Extract the (X, Y) coordinate from the center of the cell holding the provided text.  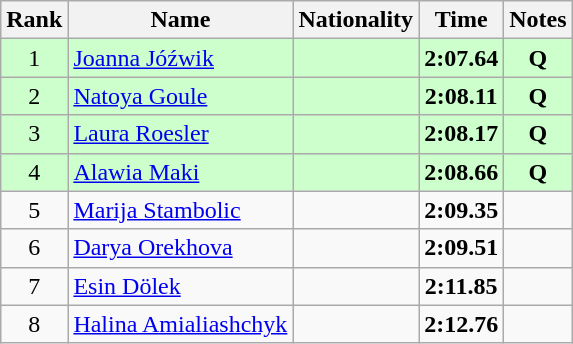
Nationality (356, 20)
Notes (538, 20)
7 (34, 286)
Joanna Jóźwik (180, 58)
Esin Dölek (180, 286)
Marija Stambolic (180, 210)
6 (34, 248)
2:11.85 (462, 286)
2:07.64 (462, 58)
2:08.66 (462, 172)
Rank (34, 20)
Name (180, 20)
3 (34, 134)
Halina Amialiashchyk (180, 324)
1 (34, 58)
2:08.17 (462, 134)
8 (34, 324)
Darya Orekhova (180, 248)
Time (462, 20)
2:08.11 (462, 96)
5 (34, 210)
2:09.51 (462, 248)
2:09.35 (462, 210)
2:12.76 (462, 324)
2 (34, 96)
Laura Roesler (180, 134)
4 (34, 172)
Natoya Goule (180, 96)
Alawia Maki (180, 172)
